Output the (x, y) coordinate of the center of the cell containing the given text.  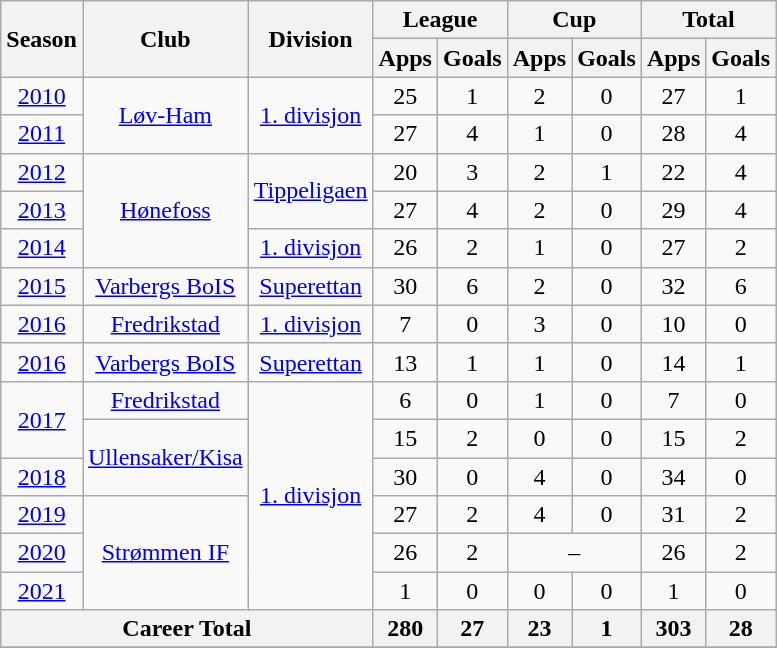
20 (405, 172)
2013 (42, 210)
2021 (42, 591)
Strømmen IF (165, 553)
14 (673, 362)
2010 (42, 96)
31 (673, 515)
2017 (42, 419)
23 (539, 629)
13 (405, 362)
22 (673, 172)
280 (405, 629)
25 (405, 96)
2012 (42, 172)
2015 (42, 286)
Cup (574, 20)
Total (708, 20)
Ullensaker/Kisa (165, 457)
2020 (42, 553)
Tippeligaen (310, 191)
10 (673, 324)
Løv-Ham (165, 115)
303 (673, 629)
2019 (42, 515)
Division (310, 39)
34 (673, 477)
– (574, 553)
2014 (42, 248)
2011 (42, 134)
29 (673, 210)
Career Total (187, 629)
Season (42, 39)
Club (165, 39)
League (440, 20)
32 (673, 286)
Hønefoss (165, 210)
2018 (42, 477)
